Capture the cell that displays the provided text and extract its [x, y] central coordinate. 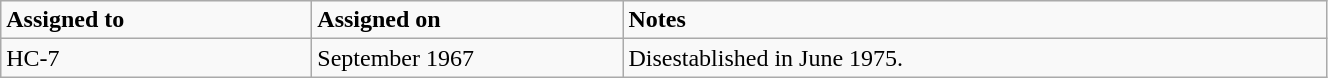
Notes [975, 20]
Assigned on [468, 20]
Assigned to [156, 20]
September 1967 [468, 58]
Disestablished in June 1975. [975, 58]
HC-7 [156, 58]
